From the cell containing the given text, extract its center point as (x, y) coordinate. 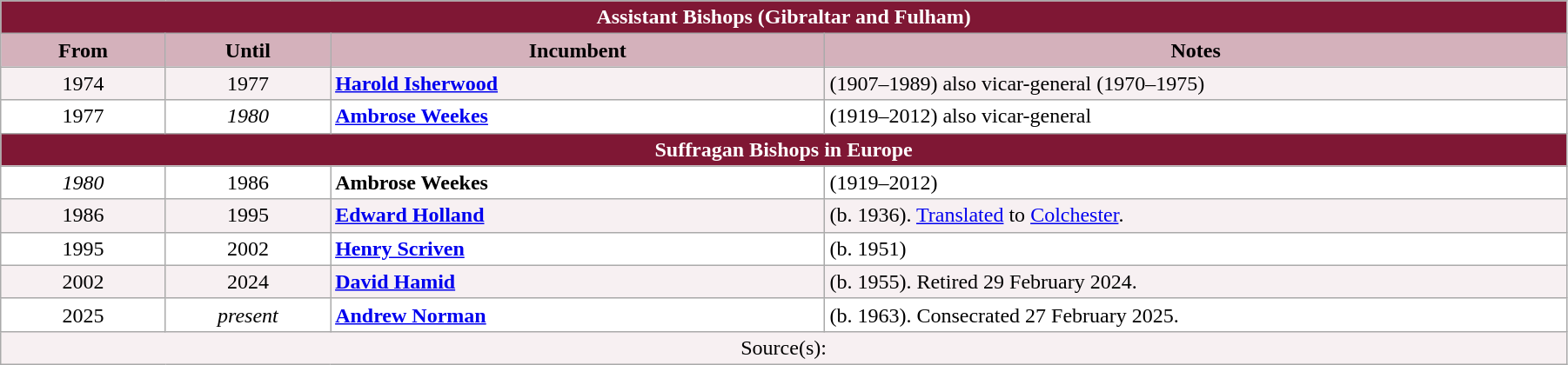
1974 (84, 83)
Until (247, 50)
(b. 1955). Retired 29 February 2024. (1196, 282)
Suffragan Bishops in Europe (784, 149)
2025 (84, 315)
(1919–2012) also vicar-general (1196, 116)
Source(s): (784, 348)
Andrew Norman (578, 315)
(1919–2012) (1196, 182)
Henry Scriven (578, 249)
(b. 1936). Translated to Colchester. (1196, 216)
Incumbent (578, 50)
(b. 1963). Consecrated 27 February 2025. (1196, 315)
2024 (247, 282)
present (247, 315)
(b. 1951) (1196, 249)
From (84, 50)
Harold Isherwood (578, 83)
David Hamid (578, 282)
Notes (1196, 50)
Assistant Bishops (Gibraltar and Fulham) (784, 17)
Edward Holland (578, 216)
(1907–1989) also vicar-general (1970–1975) (1196, 83)
